Scan for the cell matching the given text and deliver its (X, Y) coordinate at center. 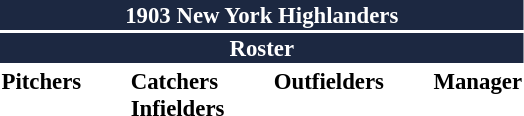
Roster (262, 48)
1903 New York Highlanders (262, 15)
